Provide the [x, y] coordinate of the cell's center where the given text is located.  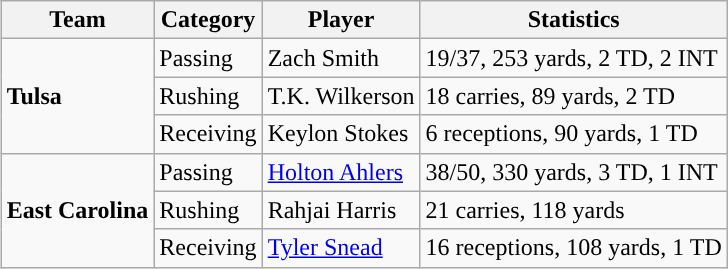
T.K. Wilkerson [341, 96]
Tulsa [78, 96]
Tyler Snead [341, 248]
East Carolina [78, 210]
Category [208, 20]
Holton Ahlers [341, 172]
Player [341, 20]
Statistics [574, 20]
38/50, 330 yards, 3 TD, 1 INT [574, 172]
21 carries, 118 yards [574, 210]
Keylon Stokes [341, 134]
Zach Smith [341, 58]
18 carries, 89 yards, 2 TD [574, 96]
Rahjai Harris [341, 210]
19/37, 253 yards, 2 TD, 2 INT [574, 58]
16 receptions, 108 yards, 1 TD [574, 248]
6 receptions, 90 yards, 1 TD [574, 134]
Team [78, 20]
